Provide the [X, Y] coordinate of the cell's center where the given text is located.  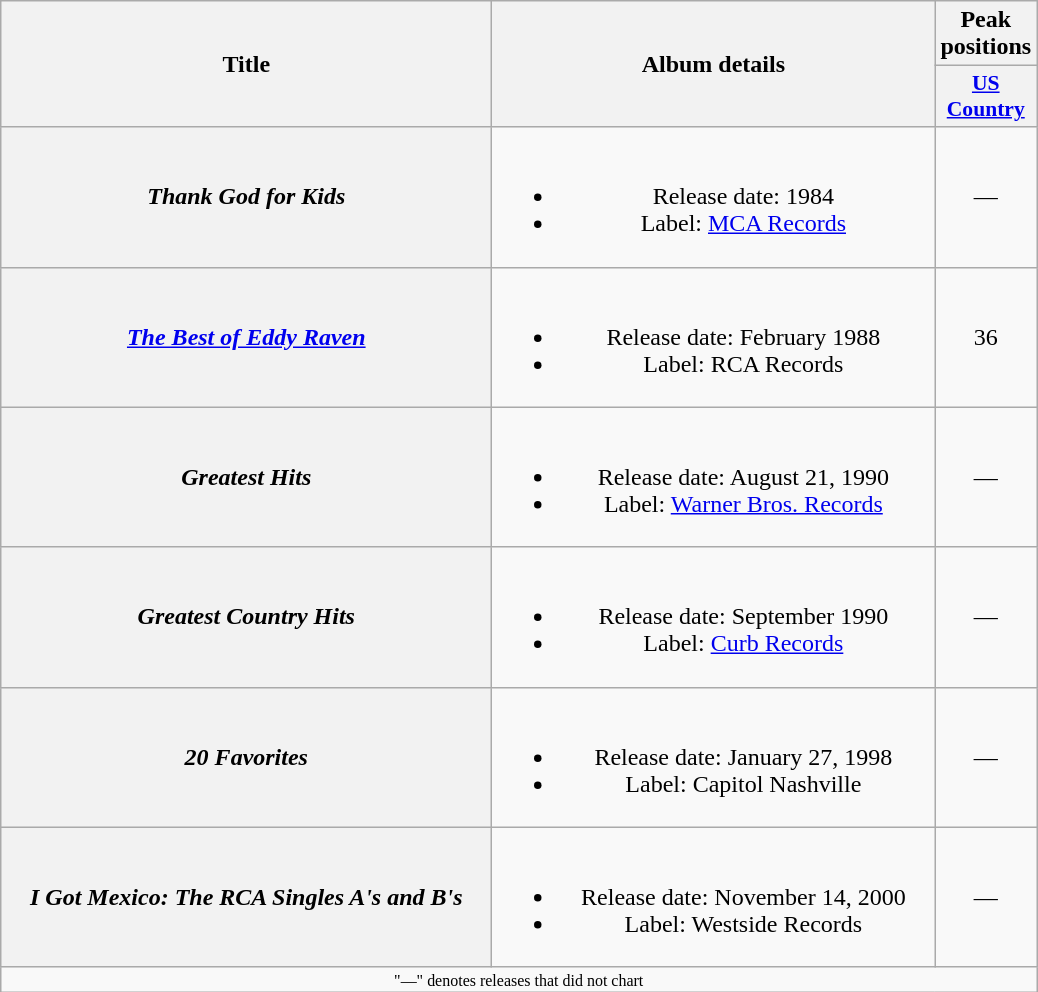
The Best of Eddy Raven [246, 337]
20 Favorites [246, 757]
Release date: 1984Label: MCA Records [714, 197]
Greatest Country Hits [246, 617]
Release date: August 21, 1990Label: Warner Bros. Records [714, 477]
I Got Mexico: The RCA Singles A's and B's [246, 897]
Greatest Hits [246, 477]
Album details [714, 64]
Title [246, 64]
Thank God for Kids [246, 197]
Release date: November 14, 2000Label: Westside Records [714, 897]
Release date: February 1988Label: RCA Records [714, 337]
US Country [986, 96]
Release date: September 1990Label: Curb Records [714, 617]
Peakpositions [986, 34]
"—" denotes releases that did not chart [519, 979]
36 [986, 337]
Release date: January 27, 1998Label: Capitol Nashville [714, 757]
